Return (X, Y) of the center of cell containing provided text 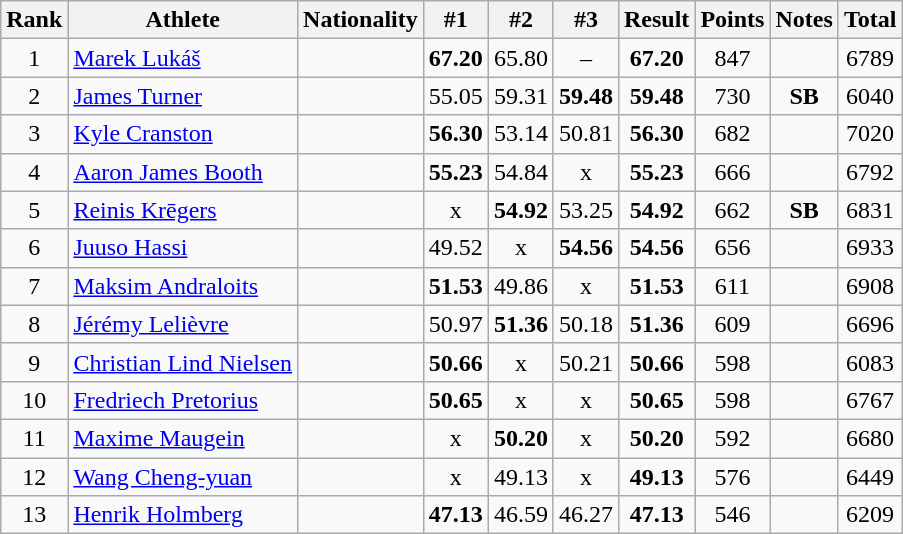
6083 (870, 362)
Kyle Cranston (183, 134)
6696 (870, 324)
7 (34, 286)
James Turner (183, 96)
– (586, 58)
6449 (870, 477)
5 (34, 210)
Fredriech Pretorius (183, 400)
6789 (870, 58)
847 (732, 58)
59.31 (520, 96)
7020 (870, 134)
6831 (870, 210)
609 (732, 324)
Reinis Krēgers (183, 210)
Total (870, 20)
576 (732, 477)
46.27 (586, 515)
Rank (34, 20)
Wang Cheng-yuan (183, 477)
6040 (870, 96)
Notes (804, 20)
53.14 (520, 134)
Jérémy Lelièvre (183, 324)
#1 (456, 20)
Henrik Holmberg (183, 515)
682 (732, 134)
546 (732, 515)
6908 (870, 286)
611 (732, 286)
9 (34, 362)
49.86 (520, 286)
6209 (870, 515)
55.05 (456, 96)
Points (732, 20)
Christian Lind Nielsen (183, 362)
6 (34, 248)
Result (656, 20)
656 (732, 248)
2 (34, 96)
8 (34, 324)
Athlete (183, 20)
54.84 (520, 172)
1 (34, 58)
Juuso Hassi (183, 248)
#2 (520, 20)
#3 (586, 20)
6792 (870, 172)
12 (34, 477)
730 (732, 96)
11 (34, 438)
4 (34, 172)
Marek Lukáš (183, 58)
50.97 (456, 324)
65.80 (520, 58)
Maxime Maugein (183, 438)
6680 (870, 438)
46.59 (520, 515)
6933 (870, 248)
53.25 (586, 210)
50.81 (586, 134)
662 (732, 210)
3 (34, 134)
Nationality (361, 20)
13 (34, 515)
6767 (870, 400)
50.21 (586, 362)
592 (732, 438)
49.52 (456, 248)
10 (34, 400)
Aaron James Booth (183, 172)
666 (732, 172)
Maksim Andraloits (183, 286)
50.18 (586, 324)
